Detect which cell encompasses the target text, then output its (X, Y) center coordinate. 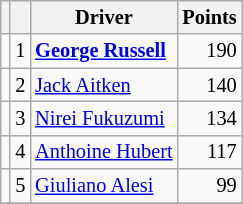
1 (20, 51)
Driver (104, 17)
2 (20, 85)
140 (210, 85)
3 (20, 118)
Anthoine Hubert (104, 152)
117 (210, 152)
4 (20, 152)
Nirei Fukuzumi (104, 118)
Giuliano Alesi (104, 186)
134 (210, 118)
190 (210, 51)
Points (210, 17)
99 (210, 186)
5 (20, 186)
Jack Aitken (104, 85)
George Russell (104, 51)
